Identify which cell holds the provided text, then report its (X, Y) central coordinate. 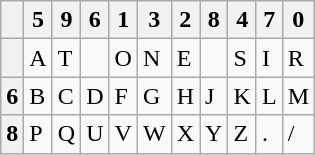
R (298, 58)
S (242, 58)
I (269, 58)
2 (185, 20)
1 (123, 20)
H (185, 96)
O (123, 58)
7 (269, 20)
Q (66, 134)
U (95, 134)
F (123, 96)
3 (154, 20)
. (269, 134)
Y (214, 134)
K (242, 96)
X (185, 134)
M (298, 96)
G (154, 96)
A (38, 58)
W (154, 134)
B (38, 96)
Z (242, 134)
0 (298, 20)
V (123, 134)
E (185, 58)
4 (242, 20)
P (38, 134)
5 (38, 20)
/ (298, 134)
9 (66, 20)
D (95, 96)
N (154, 58)
T (66, 58)
L (269, 96)
J (214, 96)
C (66, 96)
